Provide the [X, Y] coordinate of the cell's center where the given text is located.  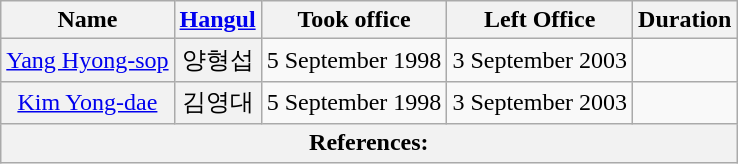
Kim Yong-dae [88, 102]
Name [88, 20]
양형섭 [218, 60]
References: [369, 143]
Hangul [218, 20]
Left Office [540, 20]
Took office [354, 20]
Duration [685, 20]
김영대 [218, 102]
Yang Hyong-sop [88, 60]
